Pinpoint the cell where the given text exists, returning its (X, Y) midpoint coordinate. 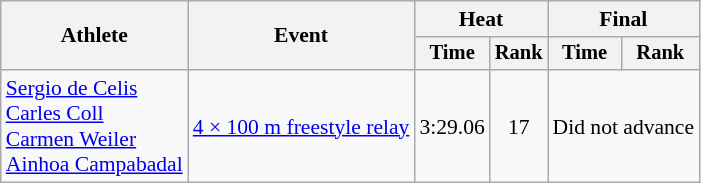
4 × 100 m freestyle relay (302, 126)
3:29.06 (452, 126)
Final (624, 19)
Did not advance (624, 126)
Event (302, 36)
Sergio de Celis Carles Coll Carmen Weiler Ainhoa Campabadal (94, 126)
Heat (480, 19)
17 (519, 126)
Athlete (94, 36)
